Capture the cell that displays the provided text and extract its (x, y) central coordinate. 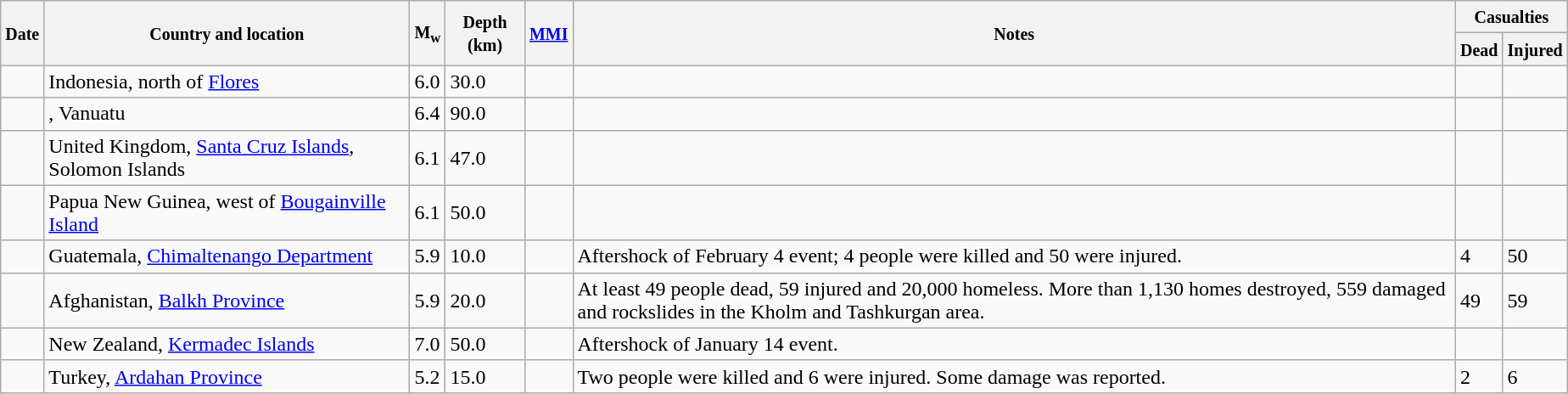
20.0 (485, 301)
90.0 (485, 114)
59 (1535, 301)
4 (1479, 256)
Aftershock of January 14 event. (1014, 344)
Notes (1014, 33)
New Zealand, Kermadec Islands (227, 344)
MMI (548, 33)
47.0 (485, 158)
2 (1479, 376)
Guatemala, Chimaltenango Department (227, 256)
Dead (1479, 49)
Date (22, 33)
10.0 (485, 256)
, Vanuatu (227, 114)
Mw (428, 33)
Papua New Guinea, west of Bougainville Island (227, 212)
7.0 (428, 344)
6 (1535, 376)
Casualties (1511, 17)
30.0 (485, 82)
6.0 (428, 82)
Country and location (227, 33)
Indonesia, north of Flores (227, 82)
15.0 (485, 376)
Afghanistan, Balkh Province (227, 301)
Two people were killed and 6 were injured. Some damage was reported. (1014, 376)
United Kingdom, Santa Cruz Islands, Solomon Islands (227, 158)
Turkey, Ardahan Province (227, 376)
Injured (1535, 49)
Depth (km) (485, 33)
6.4 (428, 114)
50 (1535, 256)
49 (1479, 301)
5.2 (428, 376)
Aftershock of February 4 event; 4 people were killed and 50 were injured. (1014, 256)
